Locate the cell with the specified text and output its [x, y] center coordinate. 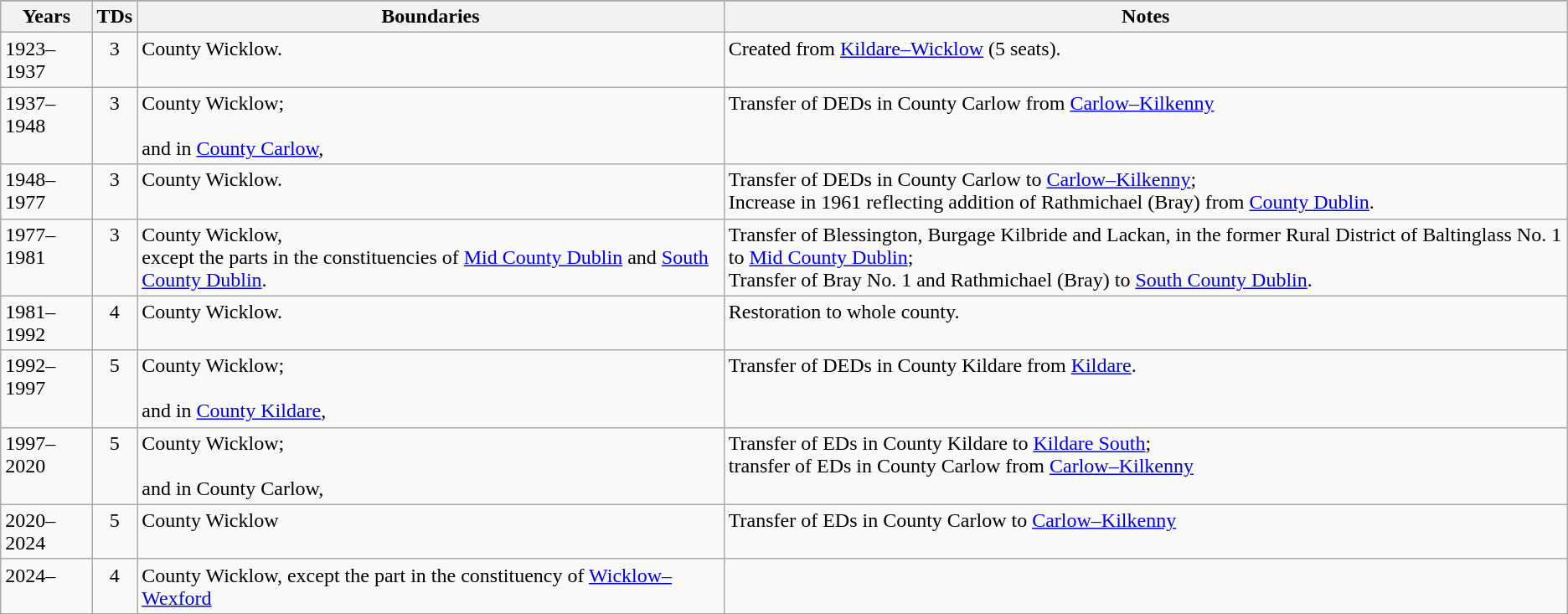
1997–2020 [47, 466]
2020–2024 [47, 531]
Created from Kildare–Wicklow (5 seats). [1146, 60]
1923–1937 [47, 60]
County Wicklow, except the part in the constituency of Wicklow–Wexford [431, 586]
County Wicklow [431, 531]
Transfer of EDs in County Kildare to Kildare South;transfer of EDs in County Carlow from Carlow–Kilkenny [1146, 466]
Transfer of DEDs in County Carlow to Carlow–Kilkenny;Increase in 1961 reflecting addition of Rathmichael (Bray) from County Dublin. [1146, 191]
1948–1977 [47, 191]
Years [47, 17]
1937–1948 [47, 126]
Transfer of EDs in County Carlow to Carlow–Kilkenny [1146, 531]
1981–1992 [47, 323]
Transfer of DEDs in County Kildare from Kildare. [1146, 389]
2024– [47, 586]
TDs [115, 17]
Restoration to whole county. [1146, 323]
Notes [1146, 17]
County Wicklow,except the parts in the constituencies of Mid County Dublin and South County Dublin. [431, 257]
County Wicklow;and in County Kildare, [431, 389]
1977–1981 [47, 257]
1992–1997 [47, 389]
Boundaries [431, 17]
Transfer of DEDs in County Carlow from Carlow–Kilkenny [1146, 126]
